Extract the [X, Y] coordinate from the center of the cell holding the provided text.  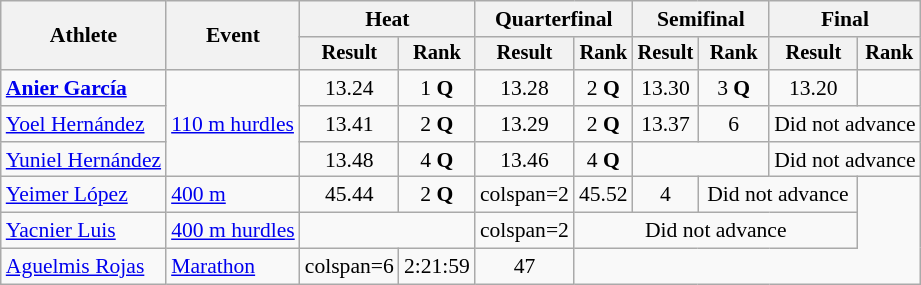
13.20 [813, 88]
Yuniel Hernández [84, 160]
13.41 [350, 124]
6 [734, 124]
400 m [233, 195]
13.29 [524, 124]
1 Q [437, 88]
110 m hurdles [233, 124]
45.52 [604, 195]
Heat [388, 19]
Semifinal [701, 19]
Marathon [233, 267]
400 m hurdles [233, 231]
Quarterfinal [554, 19]
Yacnier Luis [84, 231]
13.37 [666, 124]
3 Q [734, 88]
47 [524, 267]
13.30 [666, 88]
2:21:59 [437, 267]
Anier García [84, 88]
13.28 [524, 88]
13.48 [350, 160]
4 [666, 195]
Yeimer López [84, 195]
colspan=6 [350, 267]
Event [233, 36]
Final [845, 19]
Athlete [84, 36]
Aguelmis Rojas [84, 267]
13.46 [524, 160]
Yoel Hernández [84, 124]
45.44 [350, 195]
13.24 [350, 88]
